Search for the cell housing the specified text and yield its [x, y] center coordinate. 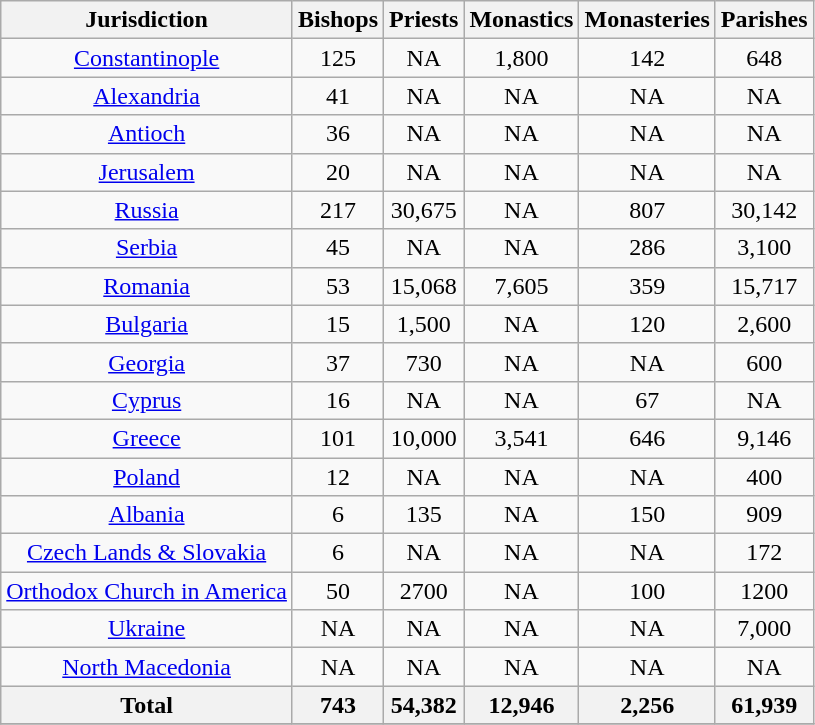
3,541 [522, 438]
15 [338, 324]
54,382 [424, 705]
172 [764, 553]
101 [338, 438]
2,600 [764, 324]
2,256 [647, 705]
37 [338, 362]
16 [338, 400]
Priests [424, 20]
3,100 [764, 248]
150 [647, 515]
2700 [424, 591]
36 [338, 134]
15,068 [424, 286]
Parishes [764, 20]
Albania [147, 515]
Georgia [147, 362]
743 [338, 705]
359 [647, 286]
730 [424, 362]
646 [647, 438]
1,800 [522, 58]
807 [647, 210]
Jurisdiction [147, 20]
648 [764, 58]
67 [647, 400]
50 [338, 591]
41 [338, 96]
45 [338, 248]
1,500 [424, 324]
Czech Lands & Slovakia [147, 553]
Greece [147, 438]
Bishops [338, 20]
Cyprus [147, 400]
100 [647, 591]
Orthodox Church in America [147, 591]
Alexandria [147, 96]
Poland [147, 477]
400 [764, 477]
120 [647, 324]
909 [764, 515]
Serbia [147, 248]
North Macedonia [147, 667]
9,146 [764, 438]
Constantinople [147, 58]
Bulgaria [147, 324]
Jerusalem [147, 172]
Romania [147, 286]
286 [647, 248]
1200 [764, 591]
Total [147, 705]
135 [424, 515]
Monastics [522, 20]
30,675 [424, 210]
Antioch [147, 134]
12 [338, 477]
61,939 [764, 705]
10,000 [424, 438]
Russia [147, 210]
53 [338, 286]
125 [338, 58]
600 [764, 362]
7,000 [764, 629]
20 [338, 172]
7,605 [522, 286]
12,946 [522, 705]
217 [338, 210]
Monasteries [647, 20]
30,142 [764, 210]
142 [647, 58]
Ukraine [147, 629]
15,717 [764, 286]
